Capture the cell that displays the provided text and extract its [x, y] central coordinate. 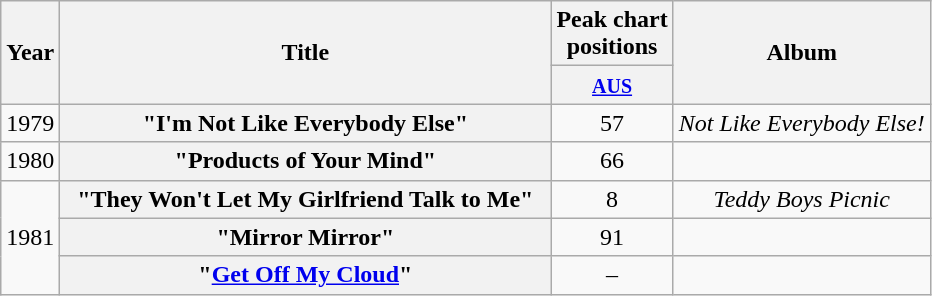
Year [30, 52]
"Products of Your Mind" [306, 161]
AUS [612, 85]
Not Like Everybody Else! [802, 123]
57 [612, 123]
Album [802, 52]
"I'm Not Like Everybody Else" [306, 123]
Title [306, 52]
"They Won't Let My Girlfriend Talk to Me" [306, 199]
Teddy Boys Picnic [802, 199]
1981 [30, 237]
"Get Off My Cloud" [306, 275]
91 [612, 237]
"Mirror Mirror" [306, 237]
1979 [30, 123]
8 [612, 199]
– [612, 275]
1980 [30, 161]
Peak chartpositions [612, 34]
66 [612, 161]
